Return (X, Y) of the center of cell containing provided text 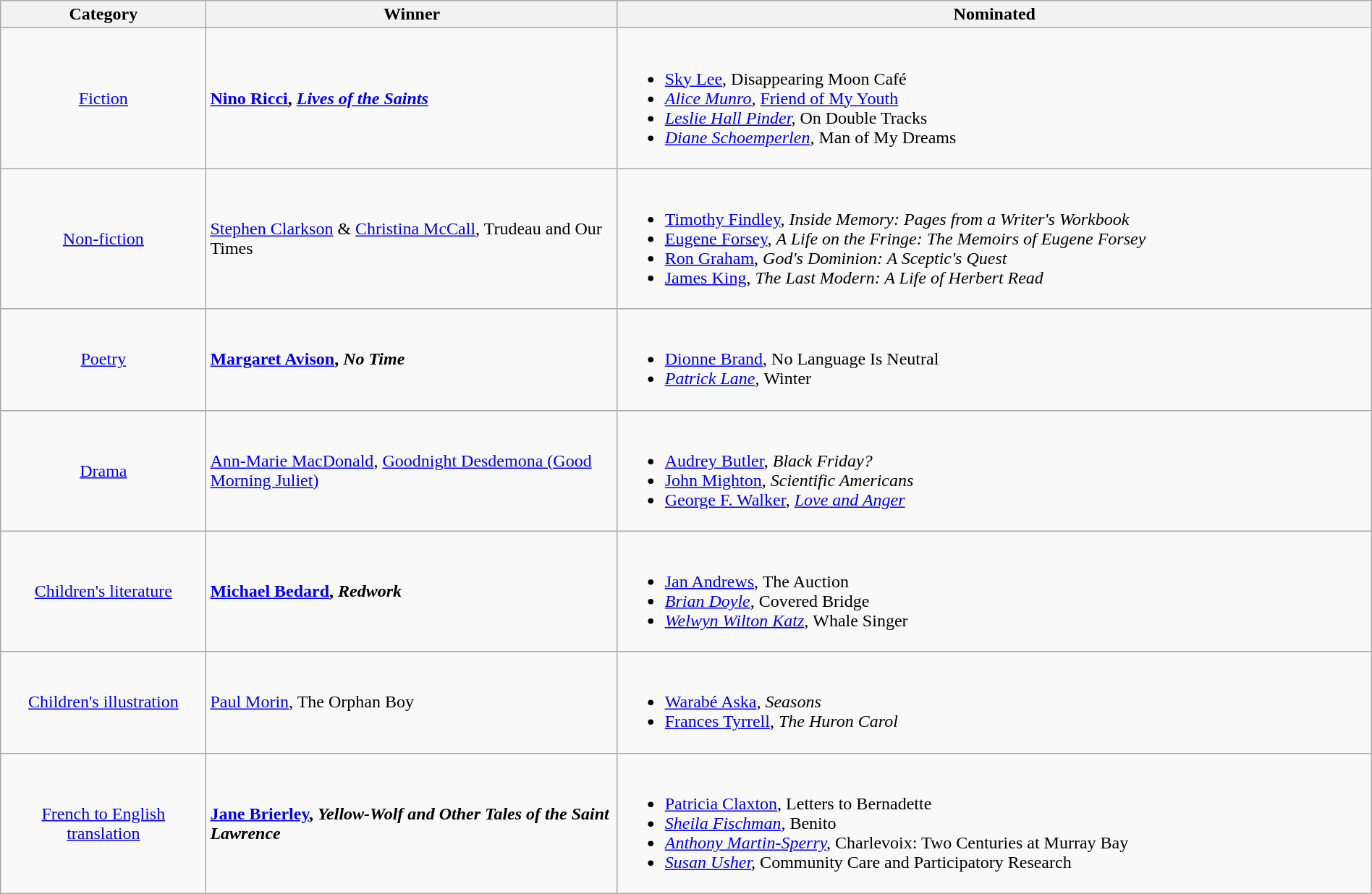
Michael Bedard, Redwork (412, 592)
Warabé Aska, SeasonsFrances Tyrrell, The Huron Carol (994, 702)
Paul Morin, The Orphan Boy (412, 702)
French to English translation (103, 823)
Winner (412, 14)
Nominated (994, 14)
Poetry (103, 359)
Ann-Marie MacDonald, Goodnight Desdemona (Good Morning Juliet) (412, 470)
Audrey Butler, Black Friday?John Mighton, Scientific AmericansGeorge F. Walker, Love and Anger (994, 470)
Margaret Avison, No Time (412, 359)
Category (103, 14)
Jane Brierley, Yellow-Wolf and Other Tales of the Saint Lawrence (412, 823)
Children's illustration (103, 702)
Stephen Clarkson & Christina McCall, Trudeau and Our Times (412, 239)
Nino Ricci, Lives of the Saints (412, 98)
Children's literature (103, 592)
Fiction (103, 98)
Non-fiction (103, 239)
Jan Andrews, The AuctionBrian Doyle, Covered BridgeWelwyn Wilton Katz, Whale Singer (994, 592)
Dionne Brand, No Language Is NeutralPatrick Lane, Winter (994, 359)
Drama (103, 470)
Sky Lee, Disappearing Moon CaféAlice Munro, Friend of My YouthLeslie Hall Pinder, On Double TracksDiane Schoemperlen, Man of My Dreams (994, 98)
